Extract the (x, y) coordinate from the center of the cell holding the provided text.  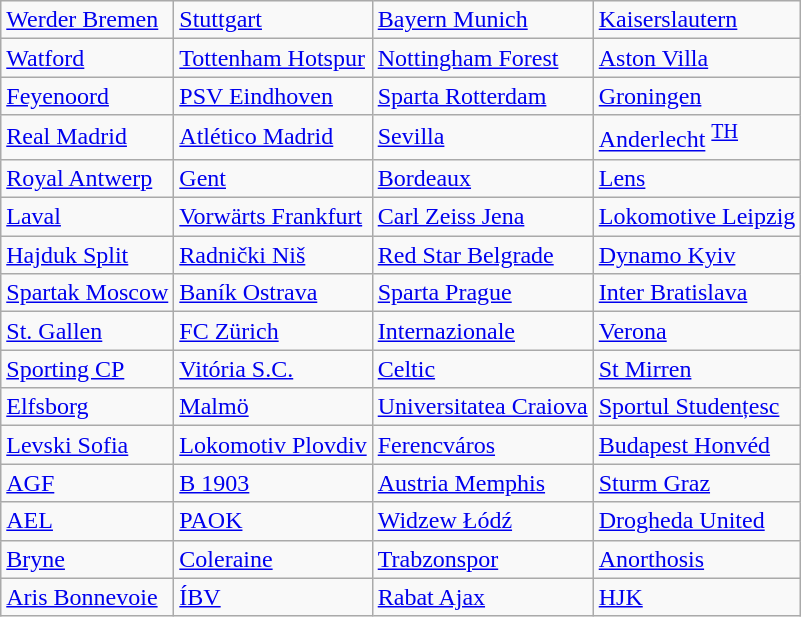
Sporting CP (88, 369)
Sportul Studențesc (697, 407)
Groningen (697, 96)
Feyenoord (88, 96)
Trabzonspor (482, 559)
Ferencváros (482, 445)
Tottenham Hotspur (273, 58)
Atlético Madrid (273, 138)
Bryne (88, 559)
Sparta Rotterdam (482, 96)
B 1903 (273, 483)
Budapest Honvéd (697, 445)
Real Madrid (88, 138)
AGF (88, 483)
Aston Villa (697, 58)
PAOK (273, 521)
Anderlecht TH (697, 138)
AEL (88, 521)
Sevilla (482, 138)
ÍBV (273, 597)
Royal Antwerp (88, 178)
Carl Zeiss Jena (482, 217)
Lens (697, 178)
Werder Bremen (88, 20)
Radnički Niš (273, 255)
FC Zürich (273, 331)
Dynamo Kyiv (697, 255)
Watford (88, 58)
Red Star Belgrade (482, 255)
Levski Sofia (88, 445)
Internazionale (482, 331)
PSV Eindhoven (273, 96)
Stuttgart (273, 20)
Laval (88, 217)
St. Gallen (88, 331)
Kaiserslautern (697, 20)
Lokomotive Leipzig (697, 217)
Vitória S.C. (273, 369)
Anorthosis (697, 559)
Austria Memphis (482, 483)
Hajduk Split (88, 255)
Bordeaux (482, 178)
Vorwärts Frankfurt (273, 217)
St Mirren (697, 369)
Sparta Prague (482, 293)
Universitatea Craiova (482, 407)
Coleraine (273, 559)
Aris Bonnevoie (88, 597)
Widzew Łódź (482, 521)
Sturm Graz (697, 483)
Inter Bratislava (697, 293)
Bayern Munich (482, 20)
Lokomotiv Plovdiv (273, 445)
Spartak Moscow (88, 293)
Malmö (273, 407)
Drogheda United (697, 521)
Baník Ostrava (273, 293)
Celtic (482, 369)
Gent (273, 178)
Verona (697, 331)
HJK (697, 597)
Elfsborg (88, 407)
Rabat Ajax (482, 597)
Nottingham Forest (482, 58)
